Locate the cell with the specified text and output its [x, y] center coordinate. 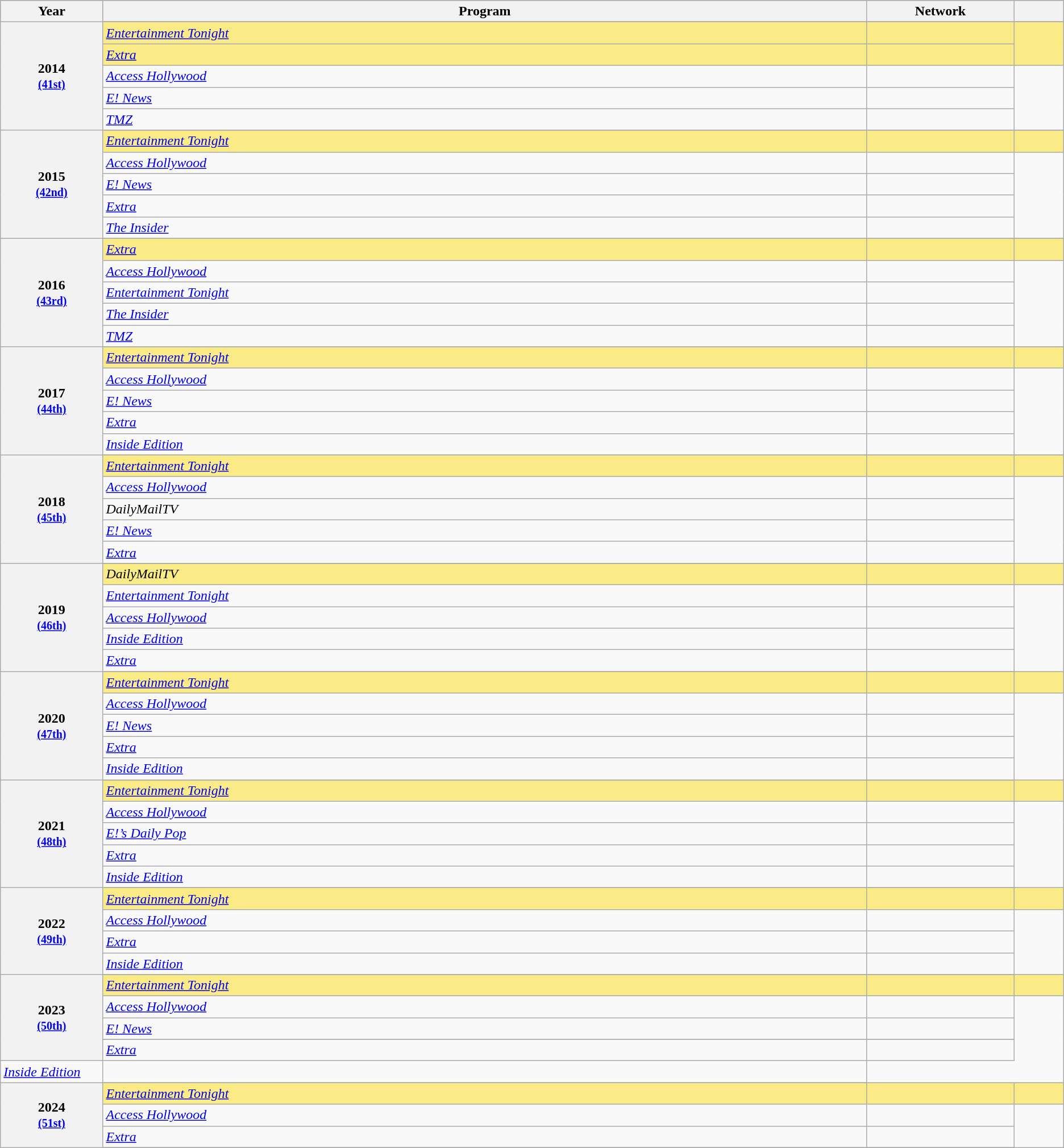
2021 (48th) [52, 834]
2016 (43rd) [52, 292]
Network [941, 11]
Program [485, 11]
2018 (45th) [52, 509]
E!’s Daily Pop [485, 834]
2017 (44th) [52, 401]
2024(51st) [52, 1115]
Year [52, 11]
2023(50th) [52, 1018]
2015 (42nd) [52, 184]
2019 (46th) [52, 617]
2022(49th) [52, 931]
2014 (41st) [52, 76]
2020 (47th) [52, 726]
